Identify which cell holds the provided text, then report its [X, Y] central coordinate. 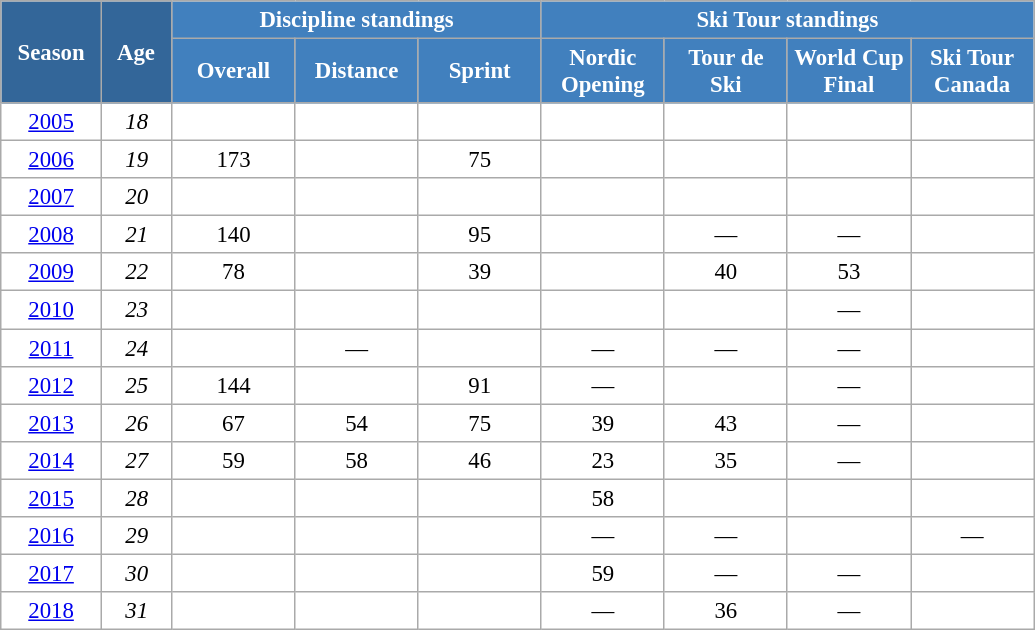
2009 [52, 273]
78 [234, 273]
2011 [52, 348]
26 [136, 423]
2006 [52, 160]
Tour deSki [726, 72]
46 [480, 460]
140 [234, 235]
173 [234, 160]
18 [136, 122]
29 [136, 536]
2010 [52, 310]
36 [726, 611]
Age [136, 52]
31 [136, 611]
2015 [52, 498]
Distance [356, 72]
21 [136, 235]
35 [726, 460]
2014 [52, 460]
20 [136, 197]
2005 [52, 122]
Sprint [480, 72]
2013 [52, 423]
19 [136, 160]
25 [136, 385]
2007 [52, 197]
2012 [52, 385]
40 [726, 273]
30 [136, 573]
24 [136, 348]
Overall [234, 72]
2018 [52, 611]
Season [52, 52]
Discipline standings [356, 20]
World CupFinal [848, 72]
27 [136, 460]
54 [356, 423]
67 [234, 423]
Ski TourCanada [972, 72]
95 [480, 235]
91 [480, 385]
2016 [52, 536]
144 [234, 385]
NordicOpening [602, 72]
53 [848, 273]
43 [726, 423]
Ski Tour standings [787, 20]
2008 [52, 235]
2017 [52, 573]
28 [136, 498]
22 [136, 273]
